Capture the cell that displays the provided text and extract its [X, Y] central coordinate. 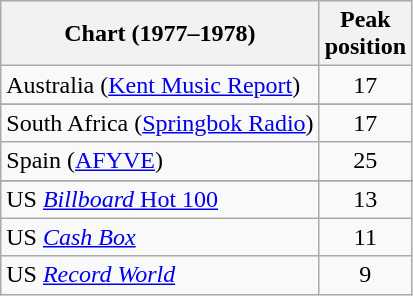
US Billboard Hot 100 [160, 199]
25 [365, 161]
13 [365, 199]
US Cash Box [160, 237]
Spain (AFYVE) [160, 161]
11 [365, 237]
9 [365, 275]
Chart (1977–1978) [160, 34]
Australia (Kent Music Report) [160, 85]
US Record World [160, 275]
Peakposition [365, 34]
South Africa (Springbok Radio) [160, 123]
